Capture the cell that displays the provided text and extract its (x, y) central coordinate. 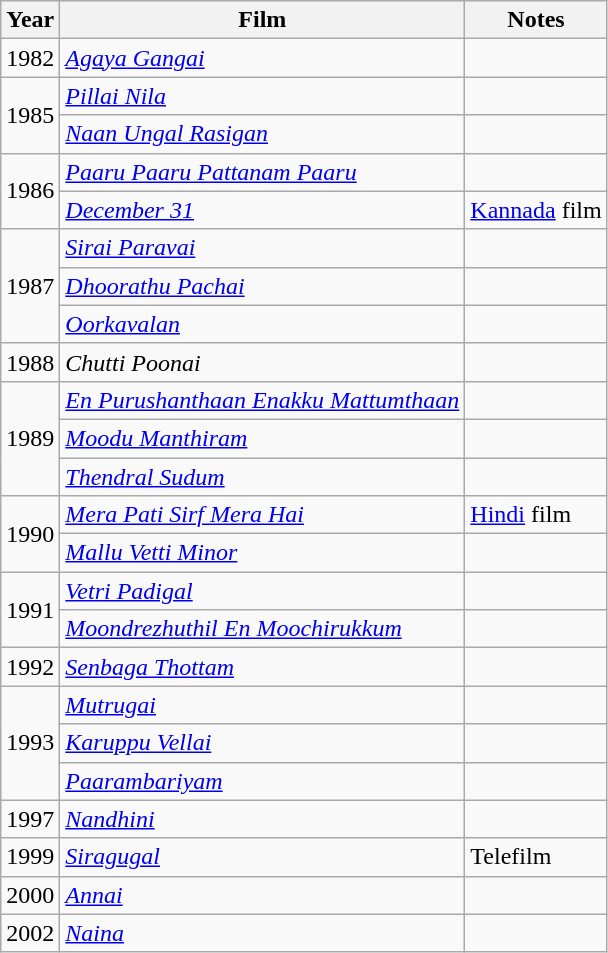
1988 (30, 362)
Mallu Vetti Minor (262, 553)
December 31 (262, 210)
Vetri Padigal (262, 591)
1982 (30, 58)
Annai (262, 895)
Paaru Paaru Pattanam Paaru (262, 172)
Pillai Nila (262, 96)
Film (262, 20)
Moondrezhuthil En Moochirukkum (262, 629)
1997 (30, 819)
2002 (30, 933)
1999 (30, 857)
Chutti Poonai (262, 362)
1993 (30, 743)
Mutrugai (262, 705)
Sirai Paravai (262, 248)
1990 (30, 534)
Paarambariyam (262, 781)
Hindi film (536, 515)
1986 (30, 191)
Siragugal (262, 857)
Naan Ungal Rasigan (262, 134)
1991 (30, 610)
Naina (262, 933)
En Purushanthaan Enakku Mattumthaan (262, 400)
Telefilm (536, 857)
1989 (30, 438)
Year (30, 20)
Agaya Gangai (262, 58)
2000 (30, 895)
Mera Pati Sirf Mera Hai (262, 515)
1987 (30, 286)
1992 (30, 667)
Thendral Sudum (262, 477)
Senbaga Thottam (262, 667)
Notes (536, 20)
1985 (30, 115)
Kannada film (536, 210)
Karuppu Vellai (262, 743)
Dhoorathu Pachai (262, 286)
Nandhini (262, 819)
Moodu Manthiram (262, 438)
Oorkavalan (262, 324)
